Find where the given text appears and provide that cell's center as (x, y) coordinate. 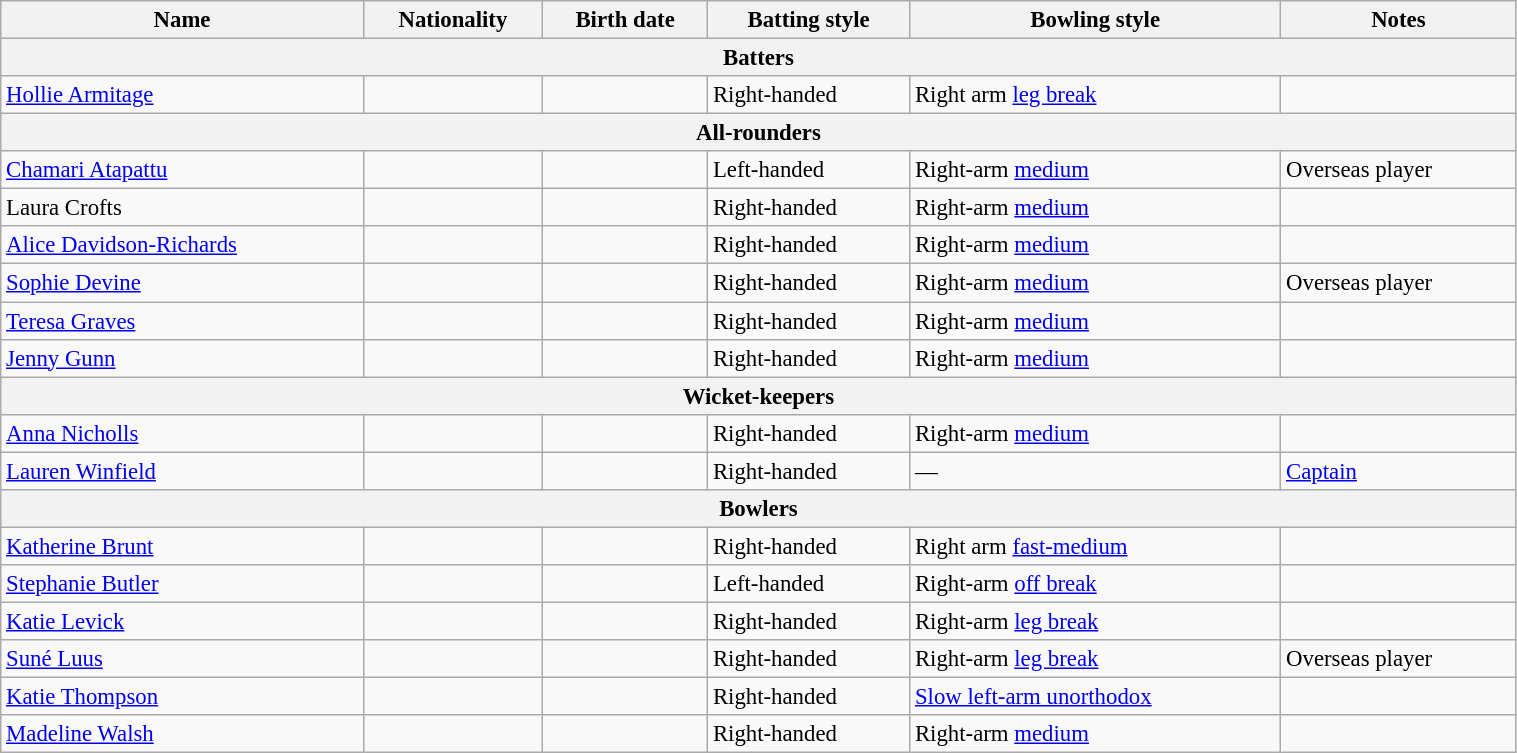
Stephanie Butler (182, 584)
Katherine Brunt (182, 546)
Right-arm off break (1096, 584)
Right arm leg break (1096, 95)
Right arm fast-medium (1096, 546)
Jenny Gunn (182, 358)
Notes (1398, 20)
Captain (1398, 471)
Alice Davidson-Richards (182, 245)
Bowlers (758, 509)
Nationality (452, 20)
All-rounders (758, 133)
Hollie Armitage (182, 95)
Wicket-keepers (758, 396)
Birth date (626, 20)
Teresa Graves (182, 321)
Slow left-arm unorthodox (1096, 697)
Madeline Walsh (182, 734)
Sophie Devine (182, 283)
Katie Thompson (182, 697)
Chamari Atapattu (182, 170)
Lauren Winfield (182, 471)
Bowling style (1096, 20)
Anna Nicholls (182, 433)
Batters (758, 58)
— (1096, 471)
Laura Crofts (182, 208)
Katie Levick (182, 621)
Batting style (809, 20)
Name (182, 20)
Suné Luus (182, 659)
